Identify which cell holds the provided text, then report its [X, Y] central coordinate. 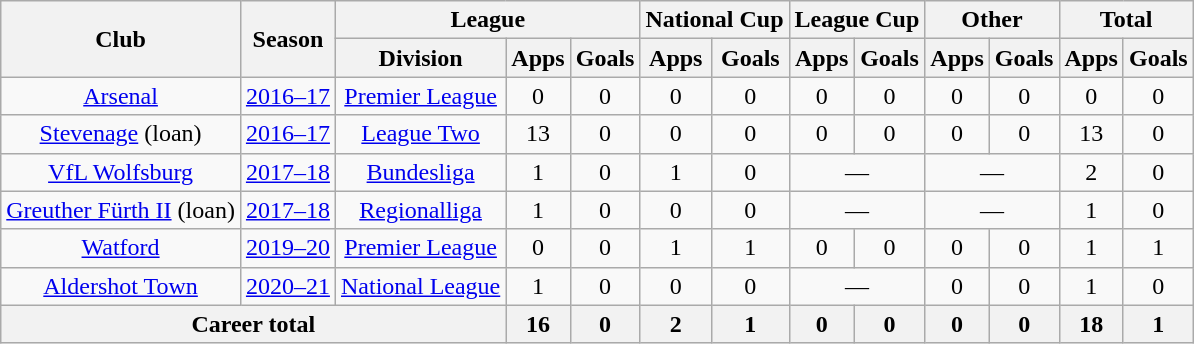
Total [1126, 20]
Regionalliga [420, 210]
Season [288, 39]
VfL Wolfsburg [121, 172]
2020–21 [288, 286]
League [487, 20]
Stevenage (loan) [121, 134]
Bundesliga [420, 172]
League Cup [857, 20]
Aldershot Town [121, 286]
18 [1091, 324]
Greuther Fürth II (loan) [121, 210]
Other [992, 20]
Division [420, 58]
League Two [420, 134]
National Cup [714, 20]
Watford [121, 248]
Career total [254, 324]
Club [121, 39]
Arsenal [121, 96]
2019–20 [288, 248]
16 [538, 324]
National League [420, 286]
